Determine the [x, y] coordinate at the center of the cell enclosing the given text.  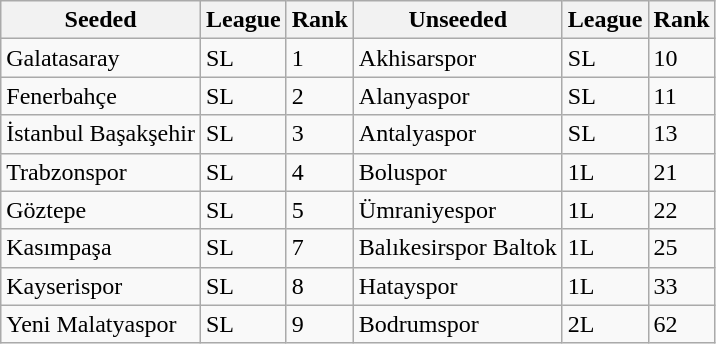
2 [320, 96]
Unseeded [458, 20]
Trabzonspor [101, 172]
1 [320, 58]
Antalyaspor [458, 134]
13 [682, 134]
9 [320, 324]
Bodrumspor [458, 324]
Fenerbahçe [101, 96]
Yeni Malatyaspor [101, 324]
2L [605, 324]
Akhisarspor [458, 58]
7 [320, 248]
22 [682, 210]
Seeded [101, 20]
5 [320, 210]
11 [682, 96]
Kasımpaşa [101, 248]
Hatayspor [458, 286]
Kayserispor [101, 286]
62 [682, 324]
10 [682, 58]
Alanyaspor [458, 96]
33 [682, 286]
4 [320, 172]
25 [682, 248]
8 [320, 286]
3 [320, 134]
İstanbul Başakşehir [101, 134]
Galatasaray [101, 58]
Göztepe [101, 210]
Boluspor [458, 172]
21 [682, 172]
Balıkesirspor Baltok [458, 248]
Ümraniyespor [458, 210]
